Extract the [X, Y] coordinate from the center of the cell holding the provided text.  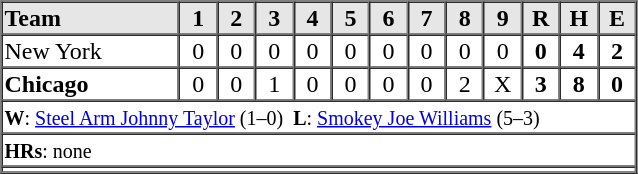
6 [388, 18]
HRs: none [319, 150]
5 [350, 18]
R [541, 18]
Team [91, 18]
7 [427, 18]
X [503, 84]
9 [503, 18]
New York [91, 50]
E [617, 18]
Chicago [91, 84]
H [579, 18]
W: Steel Arm Johnny Taylor (1–0) L: Smokey Joe Williams (5–3) [319, 116]
